Output the (x, y) coordinate of the center of the cell containing the given text.  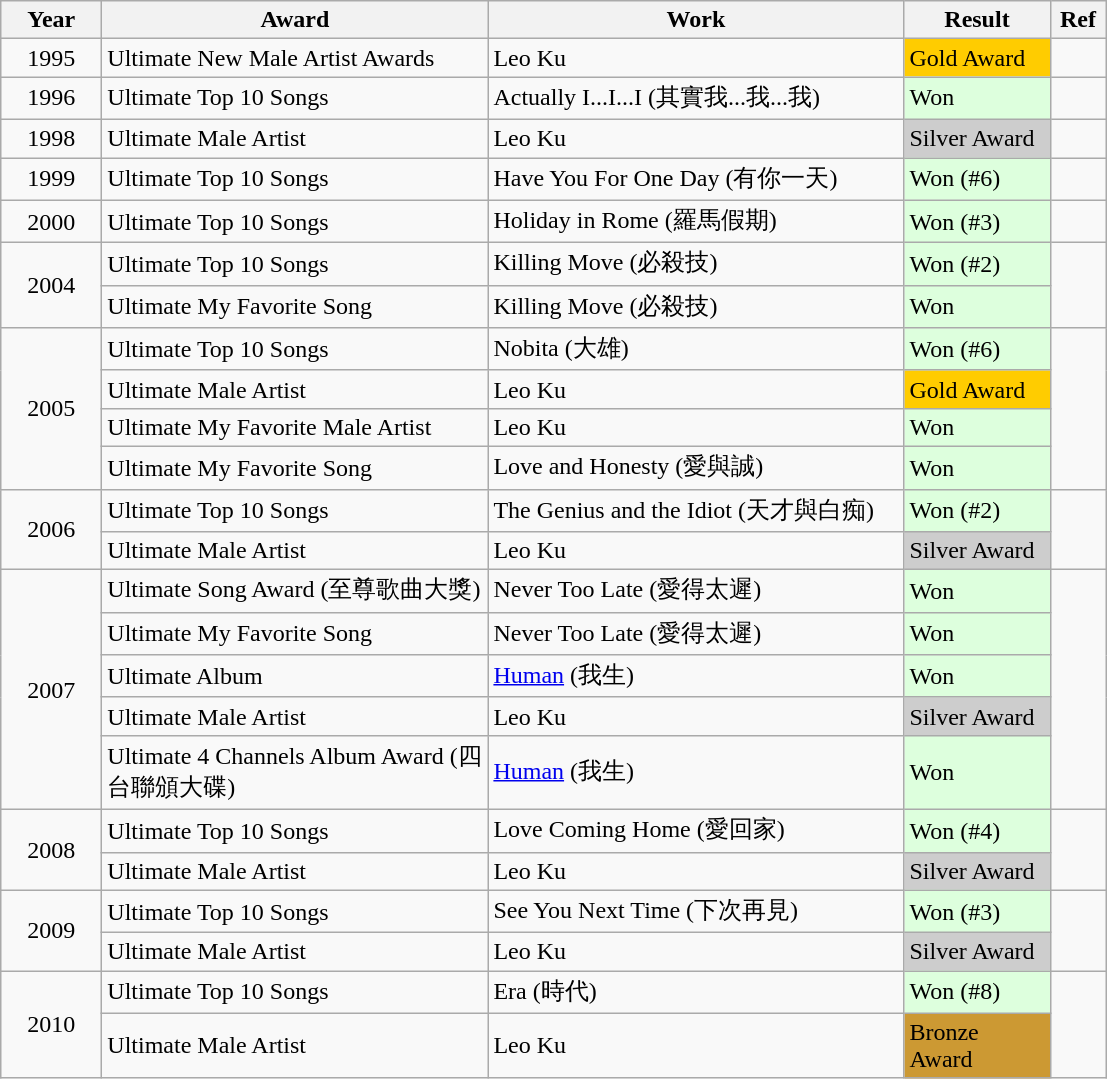
1996 (52, 98)
Ultimate Album (295, 676)
Work (696, 20)
Bronze Award (977, 1046)
Won (#8) (977, 992)
2007 (52, 690)
Year (52, 20)
2010 (52, 1025)
Award (295, 20)
Love and Honesty (愛與誠) (696, 468)
2000 (52, 222)
1999 (52, 180)
Actually I...I...I (其實我...我...我) (696, 98)
Era (時代) (696, 992)
The Genius and the Idiot (天才與白痴) (696, 510)
Have You For One Day (有你一天) (696, 180)
Ref (1078, 20)
Ultimate Song Award (至尊歌曲大獎) (295, 592)
2009 (52, 930)
2006 (52, 530)
Won (#4) (977, 830)
Love Coming Home (愛回家) (696, 830)
2004 (52, 286)
Ultimate 4 Channels Album Award (四台聯頒大碟) (295, 772)
Ultimate My Favorite Male Artist (295, 427)
2008 (52, 850)
1998 (52, 138)
Holiday in Rome (羅馬假期) (696, 222)
Ultimate New Male Artist Awards (295, 58)
1995 (52, 58)
Result (977, 20)
See You Next Time (下次再見) (696, 912)
Nobita (大雄) (696, 350)
2005 (52, 408)
